Identify which cell holds the provided text, then report its [X, Y] central coordinate. 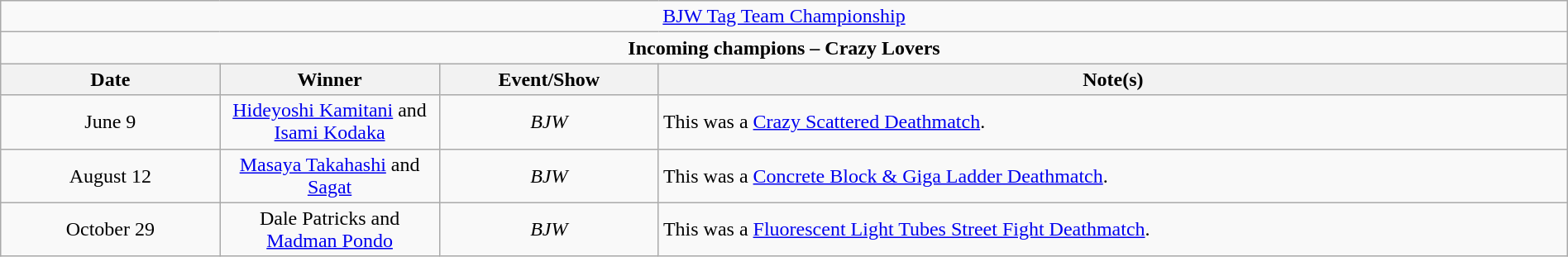
BJW Tag Team Championship [784, 17]
Incoming champions – Crazy Lovers [784, 48]
This was a Concrete Block & Giga Ladder Deathmatch. [1113, 175]
Date [111, 79]
October 29 [111, 230]
Dale Patricks and Madman Pondo [329, 230]
Winner [329, 79]
This was a Crazy Scattered Deathmatch. [1113, 122]
Note(s) [1113, 79]
This was a Fluorescent Light Tubes Street Fight Deathmatch. [1113, 230]
Masaya Takahashi and Sagat [329, 175]
Event/Show [549, 79]
Hideyoshi Kamitani and Isami Kodaka [329, 122]
June 9 [111, 122]
August 12 [111, 175]
